From the cell containing the given text, extract its center point as (x, y) coordinate. 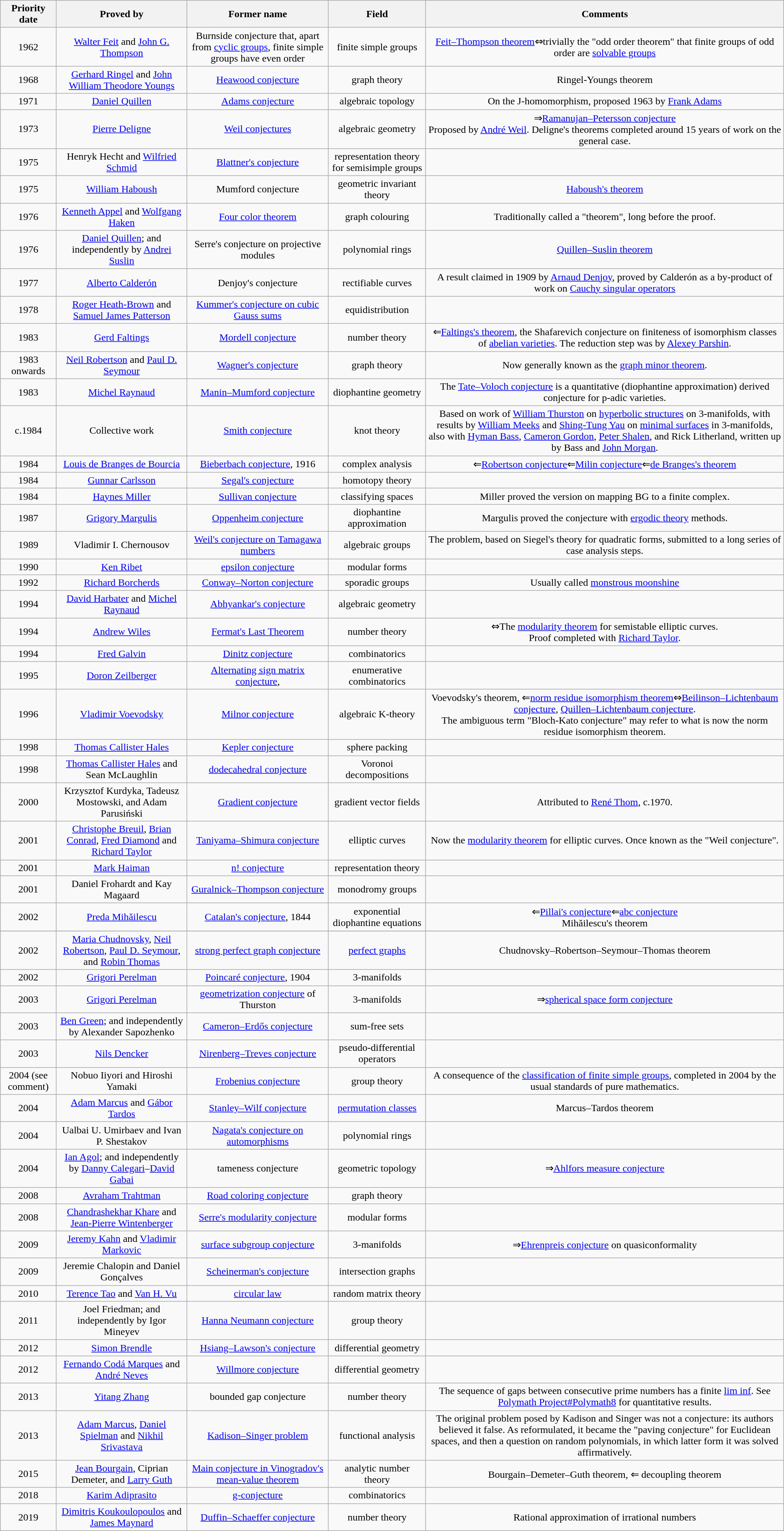
⇒Ahlfors measure conjecture (605, 1168)
Chandrashekhar Khare and Jean-Pierre Wintenberger (121, 1217)
1973 (28, 129)
2000 (28, 802)
Feit–Thompson theorem⇔trivially the "odd order theorem" that finite groups of odd order are solvable groups (605, 47)
tameness conjecture (258, 1168)
Thomas Callister Hales and Sean McLaughlin (121, 769)
Road coloring conjecture (258, 1195)
2015 (28, 1474)
perfect graphs (377, 950)
epsilon conjecture (258, 567)
Avraham Trahtman (121, 1195)
Daniel Quillen; and independently by Andrei Suslin (121, 250)
sporadic groups (377, 583)
Grigory Margulis (121, 518)
Kadison–Singer problem (258, 1435)
Thomas Callister Hales (121, 747)
Walter Feit and John G. Thompson (121, 47)
Oppenheim conjecture (258, 518)
representation theory for semisimple groups (377, 163)
Guralnick–Thompson conjecture (258, 889)
Mark Haiman (121, 868)
functional analysis (377, 1435)
Smith conjecture (258, 431)
1962 (28, 47)
Nagata's conjecture on automorphisms (258, 1135)
n! conjecture (258, 868)
Simon Brendle (121, 1348)
Roger Heath-Brown and Samuel James Patterson (121, 310)
Fermat's Last Theorem (258, 632)
algebraic groups (377, 545)
sum-free sets (377, 1027)
Richard Borcherds (121, 583)
Andrew Wiles (121, 632)
Hsiang–Lawson's conjecture (258, 1348)
geometrization conjecture of Thurston (258, 999)
2018 (28, 1495)
exponential diophantine equations (377, 917)
Duffin–Schaeffer conjecture (258, 1517)
diophantine approximation (377, 518)
Nils Dencker (121, 1053)
Collective work (121, 431)
1983 onwards (28, 365)
Willmore conjecture (258, 1369)
Mumford conjecture (258, 189)
1989 (28, 545)
Ian Agol; and independently by Danny Calegari–David Gabai (121, 1168)
Cameron–Erdős conjecture (258, 1027)
Ringel-Youngs theorem (605, 80)
Christophe Breuil, Brian Conrad, Fred Diamond and Richard Taylor (121, 840)
1968 (28, 80)
knot theory (377, 431)
classifying spaces (377, 496)
graph colouring (377, 217)
Karim Adiprasito (121, 1495)
Catalan's conjecture, 1844 (258, 917)
Stanley–Wilf conjecture (258, 1108)
⇒spherical space form conjecture (605, 999)
Daniel Quillen (121, 101)
Fred Galvin (121, 654)
permutation classes (377, 1108)
Adams conjecture (258, 101)
Voronoi decompositions (377, 769)
2010 (28, 1293)
equidistribution (377, 310)
finite simple groups (377, 47)
Priority date (28, 14)
Nobuo Iiyori and Hiroshi Yamaki (121, 1081)
Rational approximation of irrational numbers (605, 1517)
Bieberbach conjecture, 1916 (258, 464)
Burnside conjecture that, apart from cyclic groups, finite simple groups have even order (258, 47)
Kenneth Appel and Wolfgang Haken (121, 217)
sphere packing (377, 747)
A consequence of the classification of finite simple groups, completed in 2004 by the usual standards of pure mathematics. (605, 1081)
The problem, based on Siegel's theory for quadratic forms, submitted to a long series of case analysis steps. (605, 545)
pseudo-differential operators (377, 1053)
Usually called monstrous moonshine (605, 583)
Kepler conjecture (258, 747)
Serre's conjecture on projective modules (258, 250)
Jean Bourgain, Ciprian Demeter, and Larry Guth (121, 1474)
Sullivan conjecture (258, 496)
Denjoy's conjecture (258, 282)
representation theory (377, 868)
⇐Pillai's conjecture⇐abc conjectureMihăilescu's theorem (605, 917)
Hanna Neumann conjecture (258, 1321)
geometric topology (377, 1168)
⇒Ramanujan–Petersson conjectureProposed by André Weil. Deligne's theorems completed around 15 years of work on the general case. (605, 129)
Bourgain–Demeter–Guth theorem, ⇐ decoupling theorem (605, 1474)
algebraic topology (377, 101)
Fernando Codá Marques and André Neves (121, 1369)
Former name (258, 14)
Chudnovsky–Robertson–Seymour–Thomas theorem (605, 950)
Haynes Miller (121, 496)
Now the modularity theorem for elliptic curves. Once known as the "Weil conjecture". (605, 840)
Scheinerman's conjecture (258, 1272)
Vladimir Voevodsky (121, 714)
enumerative combinatorics (377, 675)
Joel Friedman; and independently by Igor Mineyev (121, 1321)
1971 (28, 101)
On the J-homomorphism, proposed 1963 by Frank Adams (605, 101)
monodromy groups (377, 889)
Abhyankar's conjecture (258, 604)
surface subgroup conjecture (258, 1244)
Field (377, 14)
Quillen–Suslin theorem (605, 250)
strong perfect graph conjecture (258, 950)
A result claimed in 1909 by Arnaud Denjoy, proved by Calderón as a by-product of work on Cauchy singular operators (605, 282)
⇐Robertson conjecture⇐Milin conjecture⇐de Branges's theorem (605, 464)
Poincaré conjecture, 1904 (258, 978)
circular law (258, 1293)
Miller proved the version on mapping BG to a finite complex. (605, 496)
Ken Ribet (121, 567)
Yitang Zhang (121, 1397)
Gunnar Carlsson (121, 480)
1977 (28, 282)
Comments (605, 14)
2004 (see comment) (28, 1081)
Proved by (121, 14)
geometric invariant theory (377, 189)
Gradient conjecture (258, 802)
random matrix theory (377, 1293)
⇐Faltings's theorem, the Shafarevich conjecture on finiteness of isomorphism classes of abelian varieties. The reduction step was by Alexey Parshin. (605, 338)
complex analysis (377, 464)
⇔The modularity theorem for semistable elliptic curves.Proof completed with Richard Taylor. (605, 632)
Jeremy Kahn and Vladimir Markovic (121, 1244)
Terence Tao and Van H. Vu (121, 1293)
David Harbater and Michel Raynaud (121, 604)
1978 (28, 310)
Heawood conjecture (258, 80)
Frobenius conjecture (258, 1081)
Gerd Faltings (121, 338)
analytic number theory (377, 1474)
Michel Raynaud (121, 392)
Taniyama–Shimura conjecture (258, 840)
Alternating sign matrix conjecture, (258, 675)
g-conjecture (258, 1495)
Pierre Deligne (121, 129)
Henryk Hecht and Wilfried Schmid (121, 163)
Milnor conjecture (258, 714)
The sequence of gaps between consecutive prime numbers has a finite lim inf. See Polymath Project#Polymath8 for quantitative results. (605, 1397)
dodecahedral conjecture (258, 769)
Louis de Branges de Bourcia (121, 464)
1992 (28, 583)
Marcus–Tardos theorem (605, 1108)
Conway–Norton conjecture (258, 583)
Attributed to René Thom, c.1970. (605, 802)
Krzysztof Kurdyka, Tadeusz Mostowski, and Adam Parusiński (121, 802)
Haboush's theorem (605, 189)
Weil conjectures (258, 129)
Weil's conjecture on Tamagawa numbers (258, 545)
Dimitris Koukoulopoulos and James Maynard (121, 1517)
Adam Marcus, Daniel Spielman and Nikhil Srivastava (121, 1435)
2019 (28, 1517)
Maria Chudnovsky, Neil Robertson, Paul D. Seymour, and Robin Thomas (121, 950)
Now generally known as the graph minor theorem. (605, 365)
Blattner's conjecture (258, 163)
Serre's modularity conjecture (258, 1217)
1996 (28, 714)
Wagner's conjecture (258, 365)
Adam Marcus and Gábor Tardos (121, 1108)
Manin–Mumford conjecture (258, 392)
homotopy theory (377, 480)
1987 (28, 518)
gradient vector fields (377, 802)
Vladimir I. Chernousov (121, 545)
Daniel Frohardt and Kay Magaard (121, 889)
Neil Robertson and Paul D. Seymour (121, 365)
rectifiable curves (377, 282)
bounded gap conjecture (258, 1397)
Gerhard Ringel and John William Theodore Youngs (121, 80)
Preda Mihăilescu (121, 917)
Segal's conjecture (258, 480)
intersection graphs (377, 1272)
1995 (28, 675)
Four color theorem (258, 217)
Main conjecture in Vinogradov's mean-value theorem (258, 1474)
Traditionally called a "theorem", long before the proof. (605, 217)
Nirenberg–Treves conjecture (258, 1053)
Doron Zeilberger (121, 675)
Mordell conjecture (258, 338)
William Haboush (121, 189)
Ualbai U. Umirbaev and Ivan P. Shestakov (121, 1135)
c.1984 (28, 431)
Jeremie Chalopin and Daniel Gonçalves (121, 1272)
Alberto Calderón (121, 282)
algebraic K-theory (377, 714)
elliptic curves (377, 840)
Margulis proved the conjecture with ergodic theory methods. (605, 518)
2011 (28, 1321)
The Tate–Voloch conjecture is a quantitative (diophantine approximation) derived conjecture for p-adic varieties. (605, 392)
Dinitz conjecture (258, 654)
Ben Green; and independently by Alexander Sapozhenko (121, 1027)
1990 (28, 567)
diophantine geometry (377, 392)
⇒Ehrenpreis conjecture on quasiconformality (605, 1244)
Kummer's conjecture on cubic Gauss sums (258, 310)
